Scan for the cell matching the given text and deliver its (x, y) coordinate at center. 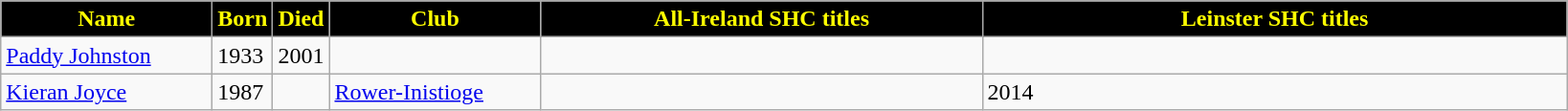
1933 (243, 55)
1987 (243, 92)
Born (243, 19)
Kieran Joyce (107, 92)
Paddy Johnston (107, 55)
Died (301, 19)
Rower-Inistioge (435, 92)
Club (435, 19)
2014 (1275, 92)
2001 (301, 55)
Leinster SHC titles (1275, 19)
Name (107, 19)
All-Ireland SHC titles (762, 19)
